Find where the given text appears and provide that cell's center as [X, Y] coordinate. 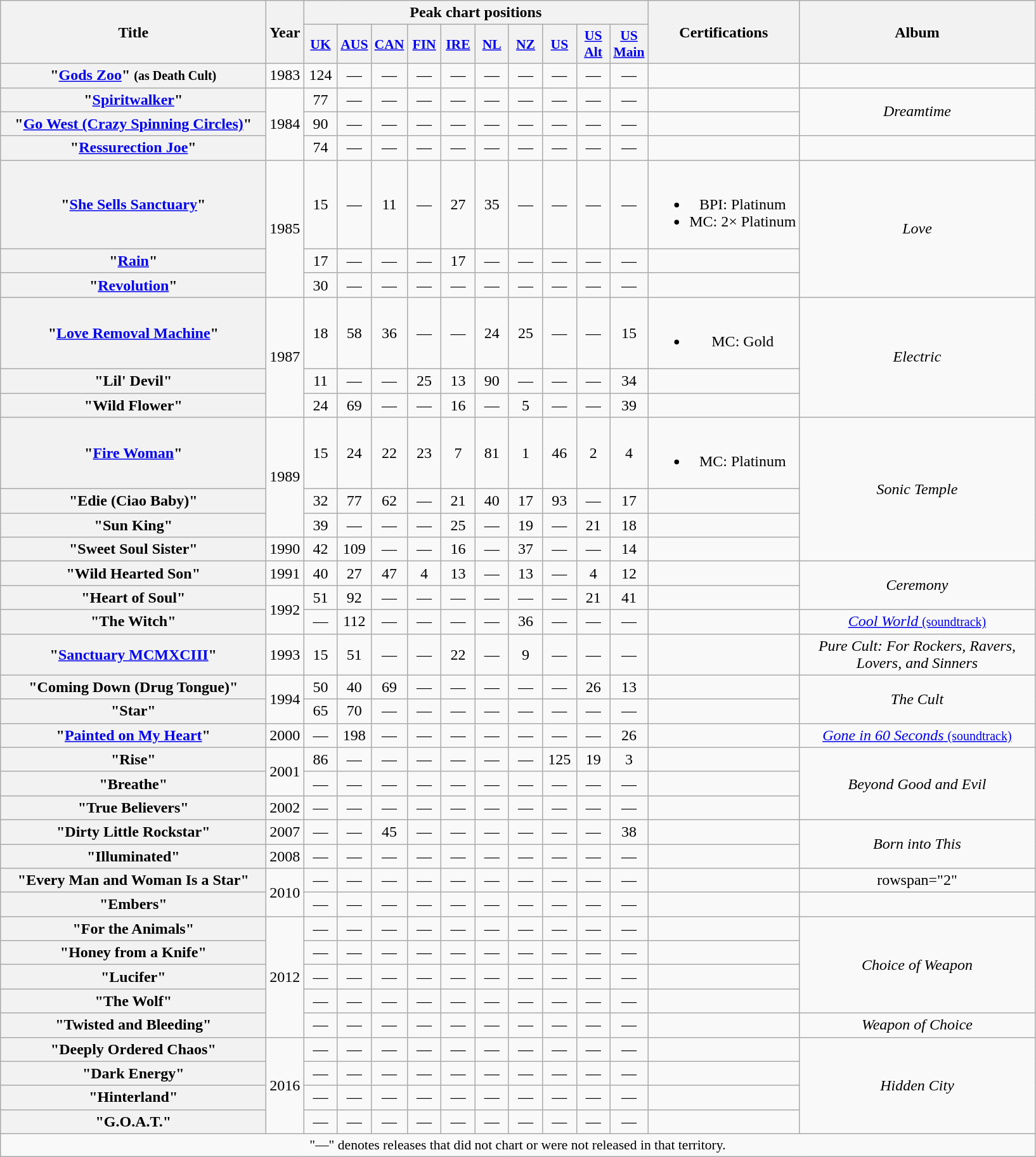
rowspan="2" [917, 880]
US [559, 44]
1 [525, 453]
23 [424, 453]
Beyond Good and Evil [917, 783]
Electric [917, 356]
"Deeply Ordered Chaos" [133, 1049]
112 [354, 622]
"Star" [133, 711]
7 [458, 453]
BPI: PlatinumMC: 2× Platinum [724, 204]
3 [629, 759]
"Hinterland" [133, 1097]
34 [629, 381]
Cool World (soundtrack) [917, 622]
"The Wolf" [133, 1001]
"Lil' Devil" [133, 381]
Hidden City [917, 1085]
1989 [285, 477]
45 [389, 832]
FIN [424, 44]
"Revolution" [133, 285]
"Heart of Soul" [133, 598]
41 [629, 598]
2002 [285, 807]
"Sanctuary MCMXCIII" [133, 655]
30 [321, 285]
"Fire Woman" [133, 453]
"Dark Energy" [133, 1073]
"Rise" [133, 759]
32 [321, 501]
"Sun King" [133, 525]
9 [525, 655]
2001 [285, 771]
74 [321, 148]
"Gods Zoo" (as Death Cult) [133, 75]
Album [917, 32]
Pure Cult: For Rockers, Ravers, Lovers, and Sinners [917, 655]
Born into This [917, 844]
86 [321, 759]
46 [559, 453]
CAN [389, 44]
58 [354, 332]
MC: Platinum [724, 453]
US Main [629, 44]
UK [321, 44]
62 [389, 501]
Year [285, 32]
2000 [285, 735]
125 [559, 759]
5 [525, 405]
"Painted on My Heart" [133, 735]
"Ressurection Joe" [133, 148]
2012 [285, 977]
47 [389, 573]
Love [917, 228]
"Dirty Little Rockstar" [133, 832]
"True Believers" [133, 807]
Sonic Temple [917, 490]
Weapon of Choice [917, 1025]
"Coming Down (Drug Tongue)" [133, 687]
AUS [354, 44]
42 [321, 549]
Ceremony [917, 585]
109 [354, 549]
Peak chart positions [476, 13]
2010 [285, 892]
Certifications [724, 32]
2008 [285, 856]
65 [321, 711]
IRE [458, 44]
1992 [285, 610]
1994 [285, 699]
"Breathe" [133, 783]
35 [492, 204]
US Alt [593, 44]
Choice of Weapon [917, 965]
"Embers" [133, 905]
"Wild Hearted Son" [133, 573]
NL [492, 44]
1990 [285, 549]
Title [133, 32]
12 [629, 573]
"Lucifer" [133, 977]
2 [593, 453]
"Sweet Soul Sister" [133, 549]
38 [629, 832]
93 [559, 501]
1993 [285, 655]
70 [354, 711]
2016 [285, 1085]
Gone in 60 Seconds (soundtrack) [917, 735]
124 [321, 75]
"—" denotes releases that did not chart or were not released in that territory. [517, 1145]
"Rain" [133, 261]
14 [629, 549]
1983 [285, 75]
NZ [525, 44]
"For the Animals" [133, 929]
Dreamtime [917, 112]
"Go West (Crazy Spinning Circles)" [133, 124]
2007 [285, 832]
1991 [285, 573]
"Honey from a Knife" [133, 953]
1984 [285, 124]
50 [321, 687]
"She Sells Sanctuary" [133, 204]
"The Witch" [133, 622]
"Edie (Ciao Baby)" [133, 501]
"Love Removal Machine" [133, 332]
"Every Man and Woman Is a Star" [133, 880]
1987 [285, 356]
37 [525, 549]
81 [492, 453]
"G.O.A.T." [133, 1121]
198 [354, 735]
"Wild Flower" [133, 405]
92 [354, 598]
"Illuminated" [133, 856]
MC: Gold [724, 332]
"Spiritwalker" [133, 100]
1985 [285, 228]
The Cult [917, 699]
"Twisted and Bleeding" [133, 1025]
